For the text-containing cell, return its midpoint in (X, Y) coordinate format. 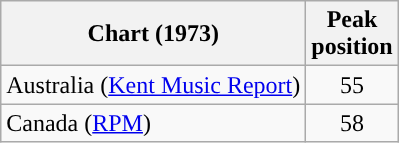
55 (352, 85)
58 (352, 123)
Peakposition (352, 34)
Canada (RPM) (154, 123)
Australia (Kent Music Report) (154, 85)
Chart (1973) (154, 34)
